Locate the cell with the specified text and output its [X, Y] center coordinate. 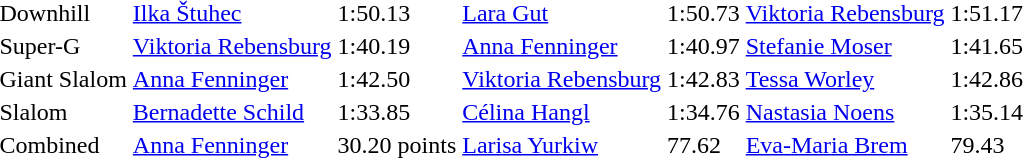
1:40.97 [704, 46]
1:34.76 [704, 112]
Tessa Worley [845, 79]
1:42.83 [704, 79]
Bernadette Schild [232, 112]
Célina Hangl [562, 112]
1:33.85 [397, 112]
1:42.50 [397, 79]
Nastasia Noens [845, 112]
Stefanie Moser [845, 46]
1:40.19 [397, 46]
